Scan for the cell matching the given text and deliver its [x, y] coordinate at center. 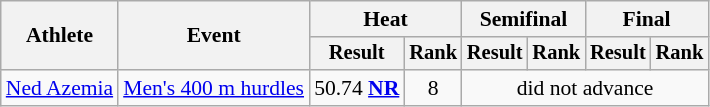
Ned Azemia [60, 88]
Heat [386, 19]
8 [433, 88]
Men's 400 m hurdles [214, 88]
50.74 NR [356, 88]
did not advance [585, 88]
Final [646, 19]
Event [214, 36]
Semifinal [524, 19]
Athlete [60, 36]
